For the text-containing cell, return its midpoint in [X, Y] coordinate format. 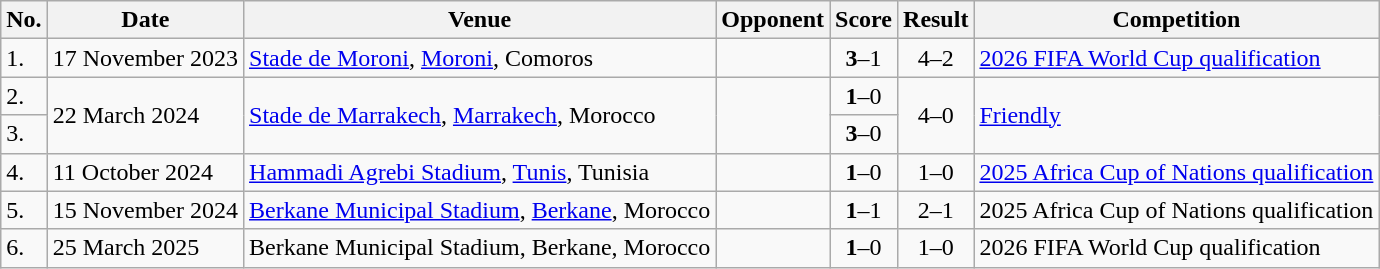
5. [24, 210]
15 November 2024 [145, 210]
2–1 [936, 210]
Friendly [1176, 115]
4. [24, 172]
Hammadi Agrebi Stadium, Tunis, Tunisia [480, 172]
Stade de Marrakech, Marrakech, Morocco [480, 115]
Venue [480, 20]
1–1 [864, 210]
Opponent [773, 20]
No. [24, 20]
4–2 [936, 58]
11 October 2024 [145, 172]
Score [864, 20]
Stade de Moroni, Moroni, Comoros [480, 58]
6. [24, 248]
1. [24, 58]
17 November 2023 [145, 58]
Competition [1176, 20]
3. [24, 134]
2. [24, 96]
22 March 2024 [145, 115]
4–0 [936, 115]
Date [145, 20]
3–0 [864, 134]
Result [936, 20]
3–1 [864, 58]
25 March 2025 [145, 248]
